Determine the (X, Y) coordinate at the center of the cell enclosing the given text.  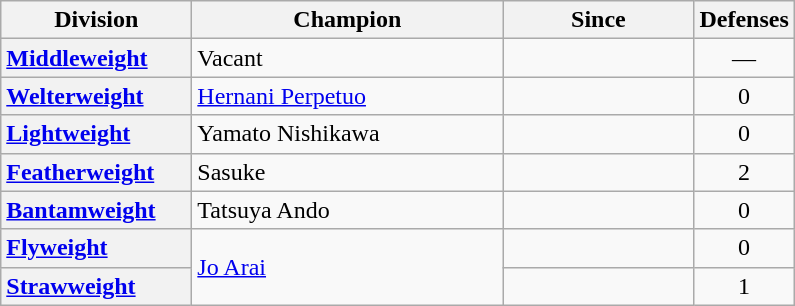
Vacant (348, 58)
Jo Arai (348, 267)
Strawweight (96, 286)
— (744, 58)
1 (744, 286)
Champion (348, 20)
Welterweight (96, 96)
Flyweight (96, 248)
2 (744, 172)
Yamato Nishikawa (348, 134)
Middleweight (96, 58)
Tatsuya Ando (348, 210)
Lightweight (96, 134)
Division (96, 20)
Featherweight (96, 172)
Sasuke (348, 172)
Hernani Perpetuo (348, 96)
Since (598, 20)
Defenses (744, 20)
Bantamweight (96, 210)
